Return [x, y] of the center of cell containing provided text 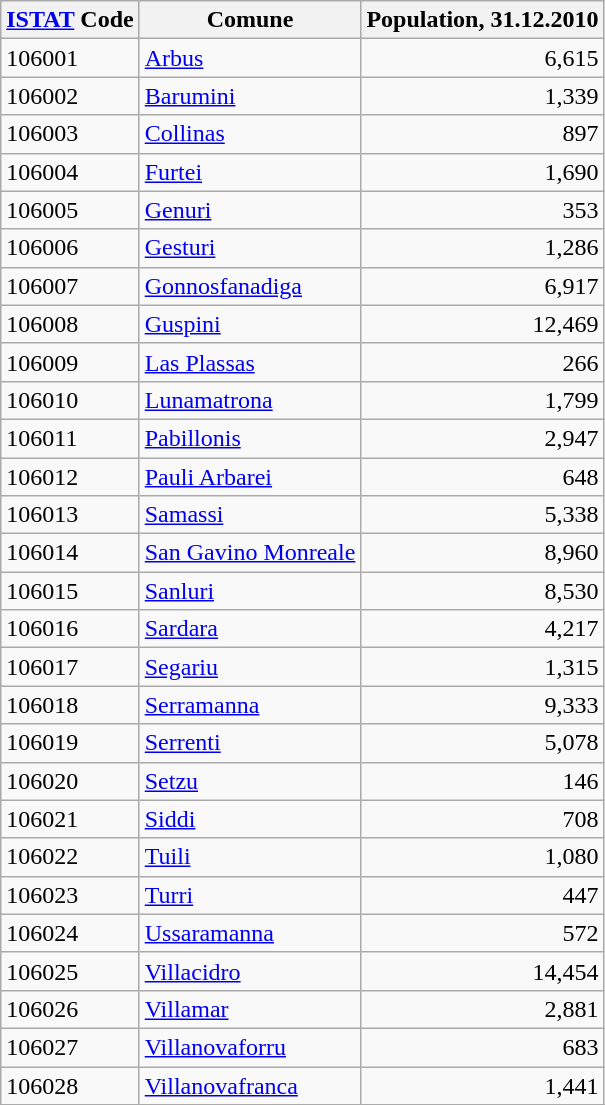
106018 [70, 705]
Villanovafranca [250, 1085]
Tuili [250, 857]
Sardara [250, 629]
4,217 [482, 629]
1,799 [482, 400]
897 [482, 134]
708 [482, 819]
12,469 [482, 324]
683 [482, 1047]
8,960 [482, 553]
6,615 [482, 58]
106014 [70, 553]
Setzu [250, 781]
Gesturi [250, 248]
9,333 [482, 705]
Villanovaforru [250, 1047]
Ussaramanna [250, 933]
Guspini [250, 324]
106027 [70, 1047]
266 [482, 362]
Serrenti [250, 743]
106007 [70, 286]
146 [482, 781]
648 [482, 477]
1,286 [482, 248]
14,454 [482, 971]
106008 [70, 324]
Genuri [250, 210]
106004 [70, 172]
Barumini [250, 96]
572 [482, 933]
106012 [70, 477]
106023 [70, 895]
1,080 [482, 857]
1,690 [482, 172]
8,530 [482, 591]
San Gavino Monreale [250, 553]
Lunamatrona [250, 400]
Gonnosfanadiga [250, 286]
Collinas [250, 134]
106013 [70, 515]
5,338 [482, 515]
1,441 [482, 1085]
Las Plassas [250, 362]
106002 [70, 96]
106017 [70, 667]
Villamar [250, 1009]
6,917 [482, 286]
106011 [70, 438]
353 [482, 210]
106025 [70, 971]
5,078 [482, 743]
Siddi [250, 819]
106028 [70, 1085]
Sanluri [250, 591]
Comune [250, 20]
106024 [70, 933]
Arbus [250, 58]
106021 [70, 819]
106006 [70, 248]
106009 [70, 362]
106020 [70, 781]
ISTAT Code [70, 20]
Turri [250, 895]
106001 [70, 58]
447 [482, 895]
1,339 [482, 96]
106022 [70, 857]
106019 [70, 743]
Pauli Arbarei [250, 477]
Villacidro [250, 971]
Segariu [250, 667]
106026 [70, 1009]
106015 [70, 591]
Serramanna [250, 705]
106005 [70, 210]
Population, 31.12.2010 [482, 20]
Pabillonis [250, 438]
2,947 [482, 438]
2,881 [482, 1009]
106016 [70, 629]
Samassi [250, 515]
1,315 [482, 667]
106010 [70, 400]
106003 [70, 134]
Furtei [250, 172]
